Output the (X, Y) coordinate of the center of the cell containing the given text.  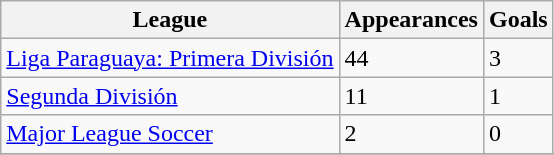
League (170, 20)
3 (518, 58)
Appearances (411, 20)
Segunda División (170, 96)
11 (411, 96)
44 (411, 58)
2 (411, 134)
1 (518, 96)
Major League Soccer (170, 134)
0 (518, 134)
Goals (518, 20)
Liga Paraguaya: Primera División (170, 58)
